For the text-containing cell, return its midpoint in (x, y) coordinate format. 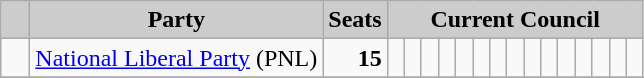
Party (176, 20)
15 (355, 58)
National Liberal Party (PNL) (176, 58)
Current Council (515, 20)
Seats (355, 20)
